Locate the cell with the specified text and output its [X, Y] center coordinate. 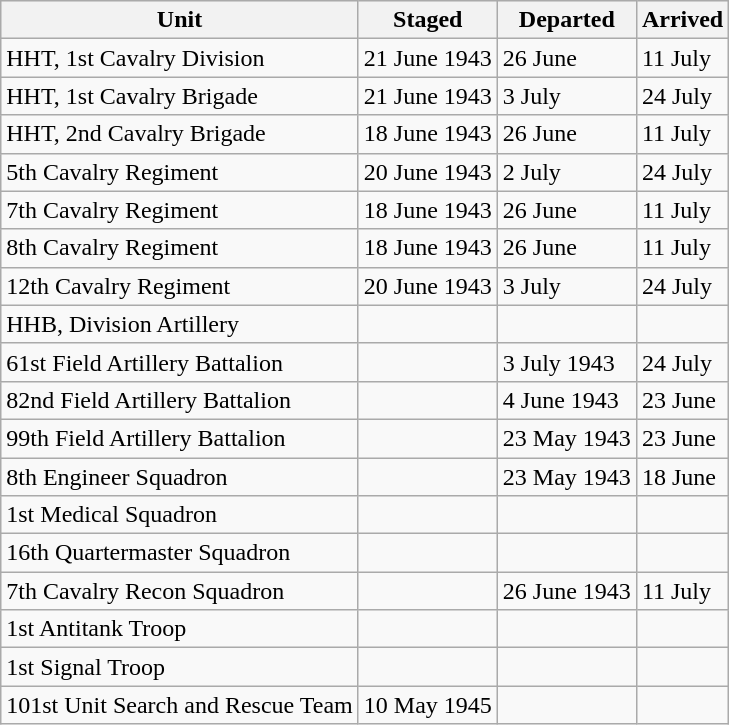
Departed [566, 20]
16th Quartermaster Squadron [180, 553]
26 June 1943 [566, 591]
HHT, 2nd Cavalry Brigade [180, 134]
12th Cavalry Regiment [180, 286]
10 May 1945 [428, 705]
8th Cavalry Regiment [180, 248]
4 June 1943 [566, 400]
HHB, Division Artillery [180, 324]
61st Field Artillery Battalion [180, 362]
7th Cavalry Regiment [180, 210]
18 June [682, 477]
82nd Field Artillery Battalion [180, 400]
8th Engineer Squadron [180, 477]
Unit [180, 20]
3 July 1943 [566, 362]
2 July [566, 172]
HHT, 1st Cavalry Brigade [180, 96]
7th Cavalry Recon Squadron [180, 591]
1st Signal Troop [180, 667]
101st Unit Search and Rescue Team [180, 705]
99th Field Artillery Battalion [180, 438]
Staged [428, 20]
1st Medical Squadron [180, 515]
5th Cavalry Regiment [180, 172]
HHT, 1st Cavalry Division [180, 58]
1st Antitank Troop [180, 629]
Arrived [682, 20]
